Capture the cell that displays the provided text and extract its [X, Y] central coordinate. 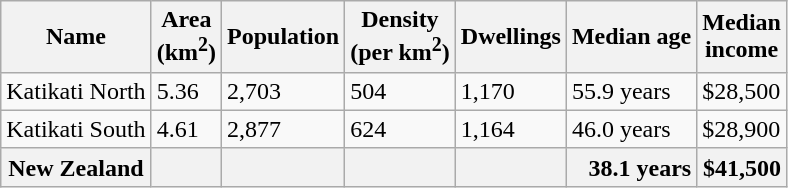
4.61 [186, 129]
55.9 years [631, 91]
1,164 [510, 129]
46.0 years [631, 129]
Area(km2) [186, 37]
1,170 [510, 91]
2,703 [284, 91]
38.1 years [631, 167]
$41,500 [742, 167]
$28,900 [742, 129]
New Zealand [76, 167]
2,877 [284, 129]
Dwellings [510, 37]
Katikati North [76, 91]
Median age [631, 37]
Name [76, 37]
Population [284, 37]
5.36 [186, 91]
Medianincome [742, 37]
$28,500 [742, 91]
504 [400, 91]
624 [400, 129]
Density(per km2) [400, 37]
Katikati South [76, 129]
